Search for the cell housing the specified text and yield its [x, y] center coordinate. 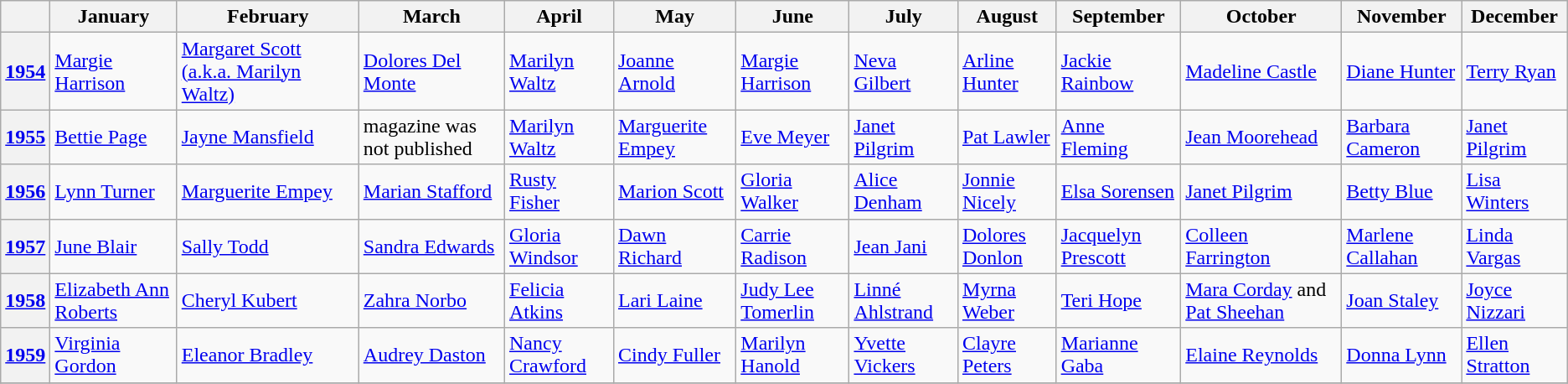
Gloria Walker [792, 191]
1958 [25, 300]
Joan Staley [1402, 300]
Ellen Stratton [1514, 355]
Marianne Gaba [1119, 355]
November [1402, 17]
Sally Todd [268, 246]
Dawn Richard [674, 246]
Gloria Windsor [560, 246]
Anne Fleming [1119, 138]
Zahra Norbo [431, 300]
Elaine Reynolds [1261, 355]
Linné Ahlstrand [904, 300]
Marilyn Hanold [792, 355]
1957 [25, 246]
Barbara Cameron [1402, 138]
June [792, 17]
Jackie Rainbow [1119, 71]
Carrie Radison [792, 246]
Pat Lawler [1007, 138]
Lari Laine [674, 300]
Teri Hope [1119, 300]
Diane Hunter [1402, 71]
Terry Ryan [1514, 71]
August [1007, 17]
Betty Blue [1402, 191]
July [904, 17]
Myrna Weber [1007, 300]
1959 [25, 355]
April [560, 17]
December [1514, 17]
Elsa Sorensen [1119, 191]
Eve Meyer [792, 138]
Marian Stafford [431, 191]
Donna Lynn [1402, 355]
Cheryl Kubert [268, 300]
September [1119, 17]
Madeline Castle [1261, 71]
March [431, 17]
Mara Corday and Pat Sheehan [1261, 300]
Felicia Atkins [560, 300]
Bettie Page [114, 138]
1955 [25, 138]
Joyce Nizzari [1514, 300]
Joanne Arnold [674, 71]
Colleen Farrington [1261, 246]
1956 [25, 191]
Arline Hunter [1007, 71]
Jonnie Nicely [1007, 191]
Elizabeth Ann Roberts [114, 300]
Linda Vargas [1514, 246]
magazine was not published [431, 138]
Rusty Fisher [560, 191]
Yvette Vickers [904, 355]
Jean Moorehead [1261, 138]
Jayne Mansfield [268, 138]
Marlene Callahan [1402, 246]
Margaret Scott (a.k.a. Marilyn Waltz) [268, 71]
Jean Jani [904, 246]
June Blair [114, 246]
Lisa Winters [1514, 191]
Dolores Del Monte [431, 71]
Sandra Edwards [431, 246]
Jacquelyn Prescott [1119, 246]
Lynn Turner [114, 191]
Nancy Crawford [560, 355]
1954 [25, 71]
Audrey Daston [431, 355]
Virginia Gordon [114, 355]
Marion Scott [674, 191]
May [674, 17]
February [268, 17]
January [114, 17]
Cindy Fuller [674, 355]
Clayre Peters [1007, 355]
Judy Lee Tomerlin [792, 300]
October [1261, 17]
Neva Gilbert [904, 71]
Alice Denham [904, 191]
Dolores Donlon [1007, 246]
Eleanor Bradley [268, 355]
